For the text-containing cell, return its midpoint in [x, y] coordinate format. 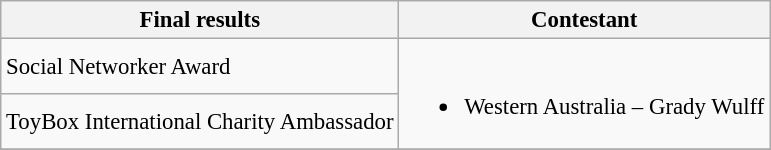
ToyBox International Charity Ambassador [200, 122]
Western Australia – Grady Wulff [584, 94]
Contestant [584, 20]
Social Networker Award [200, 66]
Final results [200, 20]
